Scan for the cell matching the given text and deliver its (x, y) coordinate at center. 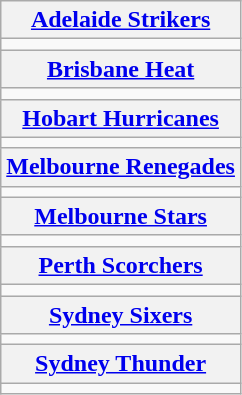
Melbourne Renegades (121, 167)
Hobart Hurricanes (121, 118)
Brisbane Heat (121, 69)
Perth Scorchers (121, 265)
Sydney Thunder (121, 364)
Sydney Sixers (121, 315)
Melbourne Stars (121, 216)
Adelaide Strikers (121, 20)
